Return the (x, y) coordinate for the center point of the cell that contains the specified text.  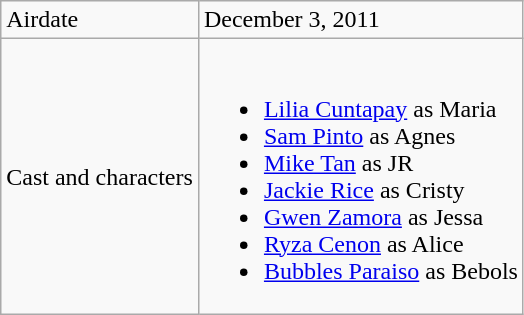
Cast and characters (100, 176)
Lilia Cuntapay as MariaSam Pinto as AgnesMike Tan as JRJackie Rice as CristyGwen Zamora as JessaRyza Cenon as AliceBubbles Paraiso as Bebols (360, 176)
Airdate (100, 20)
December 3, 2011 (360, 20)
